Search for the cell housing the specified text and yield its [X, Y] center coordinate. 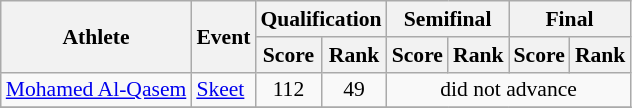
Mohamed Al-Qasem [96, 90]
112 [288, 90]
Final [570, 19]
49 [354, 90]
Event [223, 36]
Semifinal [448, 19]
did not advance [509, 90]
Athlete [96, 36]
Qualification [320, 19]
Skeet [223, 90]
